For the text-containing cell, return its midpoint in (X, Y) coordinate format. 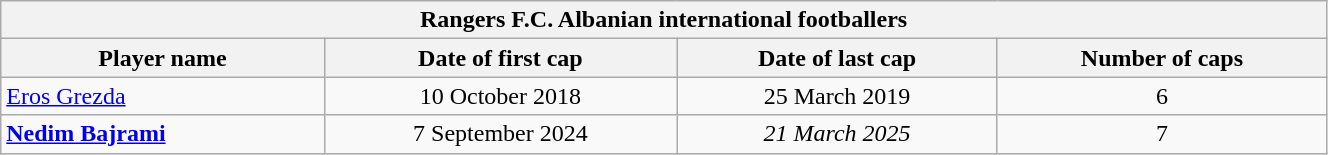
10 October 2018 (500, 96)
6 (1162, 96)
Nedim Bajrami (162, 134)
Date of first cap (500, 58)
21 March 2025 (838, 134)
25 March 2019 (838, 96)
Number of caps (1162, 58)
7 (1162, 134)
Date of last cap (838, 58)
Eros Grezda (162, 96)
Rangers F.C. Albanian international footballers (664, 20)
7 September 2024 (500, 134)
Player name (162, 58)
